Return (x, y) of the center of cell containing provided text 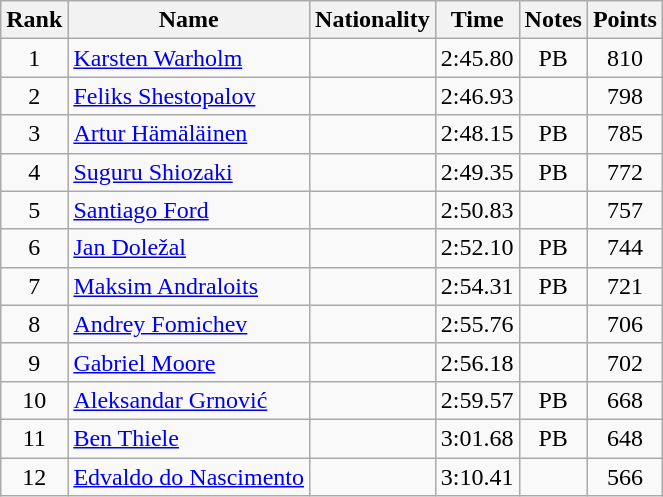
785 (624, 134)
2:46.93 (477, 96)
2 (34, 96)
2:50.83 (477, 210)
6 (34, 248)
772 (624, 172)
706 (624, 324)
Edvaldo do Nascimento (189, 477)
5 (34, 210)
Gabriel Moore (189, 362)
Points (624, 20)
721 (624, 286)
Time (477, 20)
Ben Thiele (189, 438)
2:56.18 (477, 362)
Santiago Ford (189, 210)
Nationality (373, 20)
3:01.68 (477, 438)
2:59.57 (477, 400)
648 (624, 438)
2:54.31 (477, 286)
702 (624, 362)
Andrey Fomichev (189, 324)
11 (34, 438)
Karsten Warholm (189, 58)
2:48.15 (477, 134)
1 (34, 58)
2:55.76 (477, 324)
2:45.80 (477, 58)
8 (34, 324)
12 (34, 477)
2:52.10 (477, 248)
10 (34, 400)
Notes (553, 20)
4 (34, 172)
798 (624, 96)
Aleksandar Grnović (189, 400)
Artur Hämäläinen (189, 134)
7 (34, 286)
Feliks Shestopalov (189, 96)
Maksim Andraloits (189, 286)
2:49.35 (477, 172)
3 (34, 134)
757 (624, 210)
9 (34, 362)
3:10.41 (477, 477)
810 (624, 58)
744 (624, 248)
Jan Doležal (189, 248)
Name (189, 20)
Rank (34, 20)
668 (624, 400)
566 (624, 477)
Suguru Shiozaki (189, 172)
